Scan for the cell matching the given text and deliver its (x, y) coordinate at center. 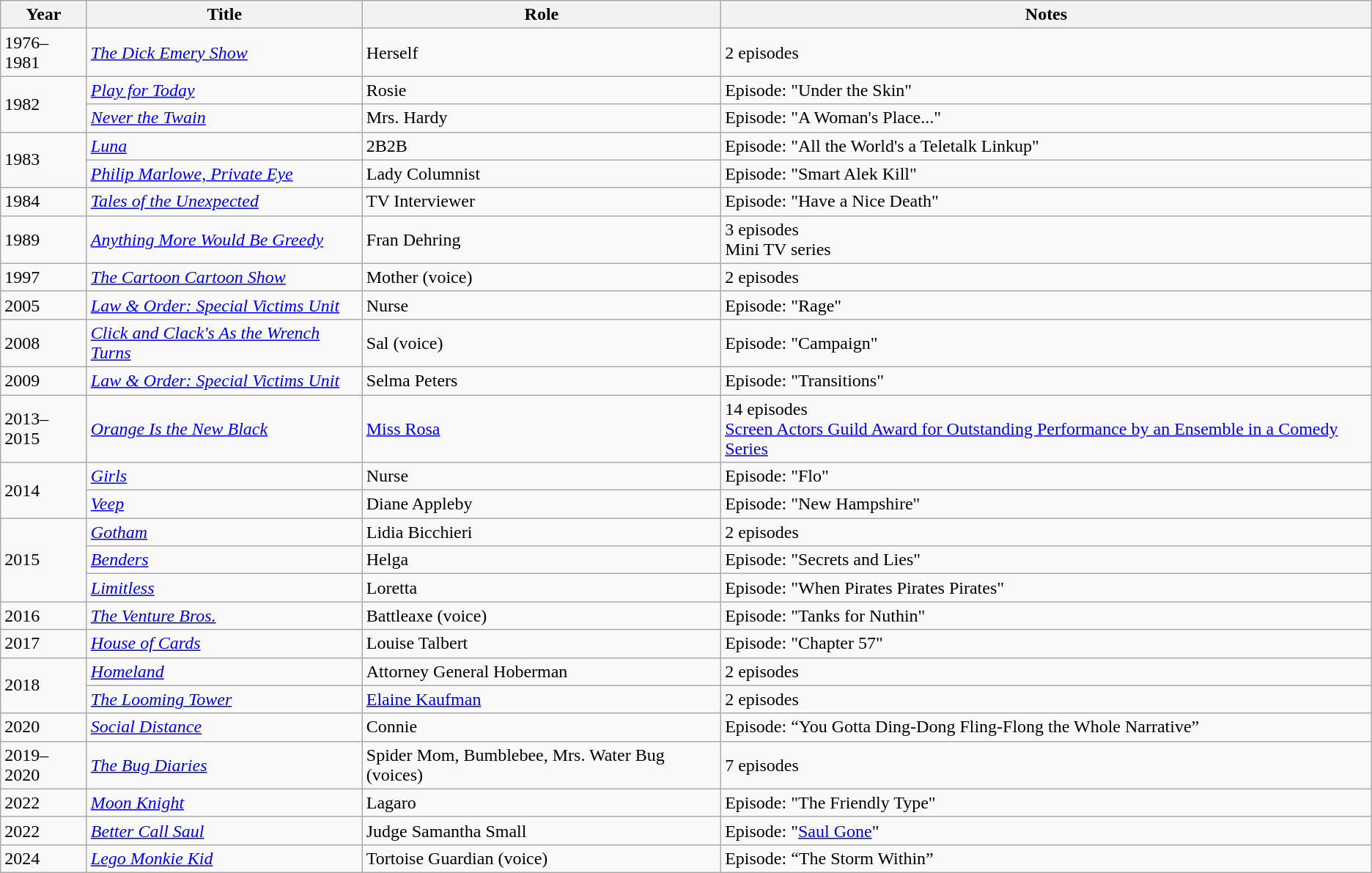
Louise Talbert (541, 644)
2008 (44, 343)
Episode: "Rage" (1047, 305)
Episode: "The Friendly Type" (1047, 803)
Episode: "Campaign" (1047, 343)
1989 (44, 239)
Gotham (224, 532)
Judge Samantha Small (541, 830)
Philip Marlowe, Private Eye (224, 174)
Tortoise Guardian (voice) (541, 858)
Limitless (224, 588)
2014 (44, 490)
Episode: "Secrets and Lies" (1047, 560)
1983 (44, 160)
2020 (44, 727)
Lidia Bicchieri (541, 532)
The Bug Diaries (224, 765)
Episode: “The Storm Within” (1047, 858)
Click and Clack's As the Wrench Turns (224, 343)
Rosie (541, 90)
Episode: "Smart Alek Kill" (1047, 174)
Spider Mom, Bumblebee, Mrs. Water Bug (voices) (541, 765)
Role (541, 15)
Herself (541, 53)
The Cartoon Cartoon Show (224, 277)
House of Cards (224, 644)
Episode: "New Hampshire" (1047, 504)
1976–1981 (44, 53)
Better Call Saul (224, 830)
Year (44, 15)
Battleaxe (voice) (541, 616)
2017 (44, 644)
Mother (voice) (541, 277)
Episode: "Saul Gone" (1047, 830)
2015 (44, 560)
Mrs. Hardy (541, 118)
Loretta (541, 588)
Play for Today (224, 90)
Luna (224, 146)
Connie (541, 727)
Veep (224, 504)
Lego Monkie Kid (224, 858)
Episode: “You Gotta Ding-Dong Fling-Flong the Whole Narrative” (1047, 727)
2009 (44, 380)
Miss Rosa (541, 428)
Fran Dehring (541, 239)
Episode: "Tanks for Nuthin" (1047, 616)
Lady Columnist (541, 174)
Title (224, 15)
Anything More Would Be Greedy (224, 239)
Girls (224, 476)
Episode: "All the World's a Teletalk Linkup" (1047, 146)
Episode: "A Woman's Place..." (1047, 118)
2016 (44, 616)
2018 (44, 685)
Episode: "When Pirates Pirates Pirates" (1047, 588)
Episode: "Have a Nice Death" (1047, 202)
The Venture Bros. (224, 616)
Elaine Kaufman (541, 699)
Notes (1047, 15)
Lagaro (541, 803)
Orange Is the New Black (224, 428)
2B2B (541, 146)
Diane Appleby (541, 504)
Never the Twain (224, 118)
Homeland (224, 671)
2019–2020 (44, 765)
Episode: "Chapter 57" (1047, 644)
Episode: "Under the Skin" (1047, 90)
1984 (44, 202)
Benders (224, 560)
Helga (541, 560)
2013–2015 (44, 428)
7 episodes (1047, 765)
2024 (44, 858)
The Dick Emery Show (224, 53)
Episode: "Transitions" (1047, 380)
14 episodesScreen Actors Guild Award for Outstanding Performance by an Ensemble in a Comedy Series (1047, 428)
Attorney General Hoberman (541, 671)
2005 (44, 305)
Episode: "Flo" (1047, 476)
Social Distance (224, 727)
Selma Peters (541, 380)
Tales of the Unexpected (224, 202)
The Looming Tower (224, 699)
3 episodesMini TV series (1047, 239)
TV Interviewer (541, 202)
Sal (voice) (541, 343)
Moon Knight (224, 803)
1982 (44, 104)
1997 (44, 277)
